Provide the [X, Y] coordinate of the cell's center where the given text is located.  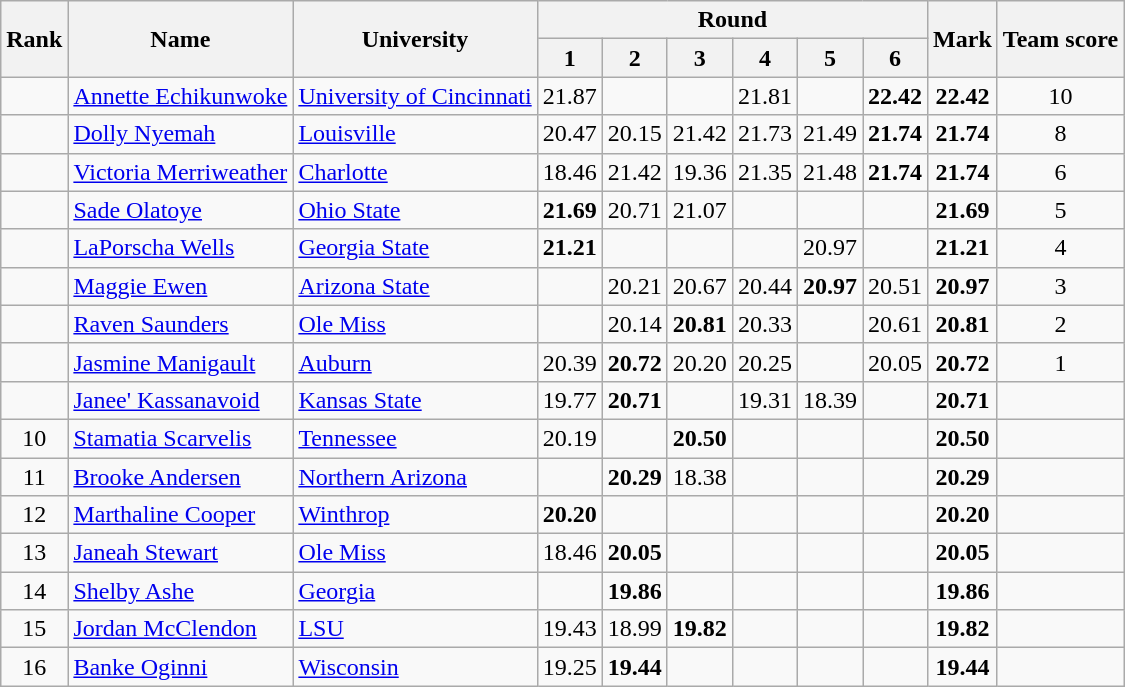
14 [34, 591]
20.39 [570, 362]
20.19 [570, 438]
19.36 [700, 172]
Banke Oginni [180, 667]
21.81 [764, 96]
20.33 [764, 324]
Janeah Stewart [180, 553]
Ohio State [415, 210]
Rank [34, 39]
8 [1060, 134]
12 [34, 515]
Brooke Andersen [180, 477]
13 [34, 553]
21.49 [830, 134]
Janee' Kassanavoid [180, 400]
20.25 [764, 362]
18.39 [830, 400]
20.14 [634, 324]
20.47 [570, 134]
11 [34, 477]
Dolly Nyemah [180, 134]
LSU [415, 629]
Marthaline Cooper [180, 515]
19.77 [570, 400]
Jordan McClendon [180, 629]
Georgia State [415, 248]
Shelby Ashe [180, 591]
20.21 [634, 286]
Maggie Ewen [180, 286]
21.87 [570, 96]
Team score [1060, 39]
Victoria Merriweather [180, 172]
University of Cincinnati [415, 96]
20.44 [764, 286]
Mark [963, 39]
Name [180, 39]
20.15 [634, 134]
19.43 [570, 629]
Sade Olatoye [180, 210]
Arizona State [415, 286]
18.38 [700, 477]
Georgia [415, 591]
21.73 [764, 134]
20.67 [700, 286]
Raven Saunders [180, 324]
Annette Echikunwoke [180, 96]
Round [732, 20]
Auburn [415, 362]
Charlotte [415, 172]
21.35 [764, 172]
Northern Arizona [415, 477]
21.07 [700, 210]
19.31 [764, 400]
15 [34, 629]
20.51 [896, 286]
Wisconsin [415, 667]
Louisville [415, 134]
18.99 [634, 629]
Winthrop [415, 515]
16 [34, 667]
Tennessee [415, 438]
Kansas State [415, 400]
Jasmine Manigault [180, 362]
University [415, 39]
LaPorscha Wells [180, 248]
Stamatia Scarvelis [180, 438]
20.61 [896, 324]
21.48 [830, 172]
19.25 [570, 667]
